Capture the cell that displays the provided text and extract its [x, y] central coordinate. 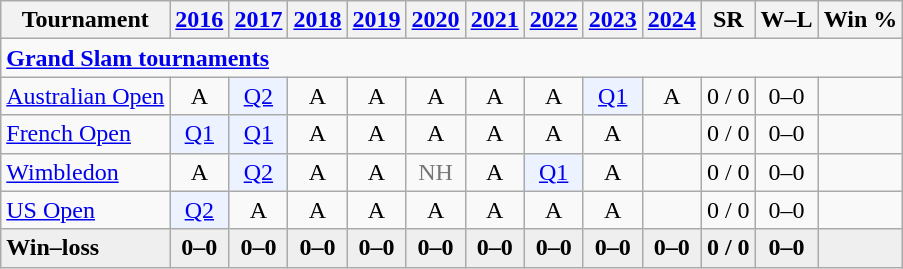
W–L [786, 20]
Win % [860, 20]
2017 [258, 20]
US Open [86, 210]
2022 [554, 20]
Win–loss [86, 248]
Australian Open [86, 96]
Tournament [86, 20]
2021 [494, 20]
French Open [86, 134]
Wimbledon [86, 172]
SR [728, 20]
Grand Slam tournaments [452, 58]
2023 [612, 20]
2020 [436, 20]
2016 [200, 20]
2018 [318, 20]
2019 [376, 20]
2024 [672, 20]
NH [436, 172]
